From the cell containing the given text, extract its center point as [X, Y] coordinate. 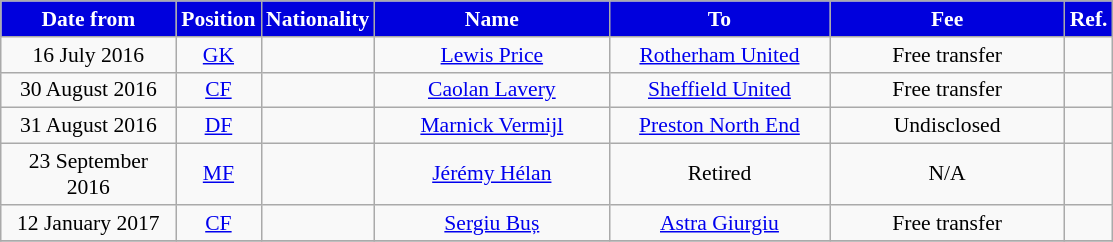
Ref. [1089, 19]
Sheffield United [719, 90]
Fee [948, 19]
Marnick Vermijl [492, 126]
Position [218, 19]
DF [218, 126]
GK [218, 55]
Preston North End [719, 126]
Undisclosed [948, 126]
30 August 2016 [88, 90]
Retired [719, 174]
MF [218, 174]
16 July 2016 [88, 55]
Jérémy Hélan [492, 174]
Nationality [318, 19]
Sergiu Buș [492, 223]
Rotherham United [719, 55]
Date from [88, 19]
To [719, 19]
Caolan Lavery [492, 90]
23 September 2016 [88, 174]
Lewis Price [492, 55]
Name [492, 19]
12 January 2017 [88, 223]
31 August 2016 [88, 126]
N/A [948, 174]
Astra Giurgiu [719, 223]
